For the text-containing cell, return its midpoint in [x, y] coordinate format. 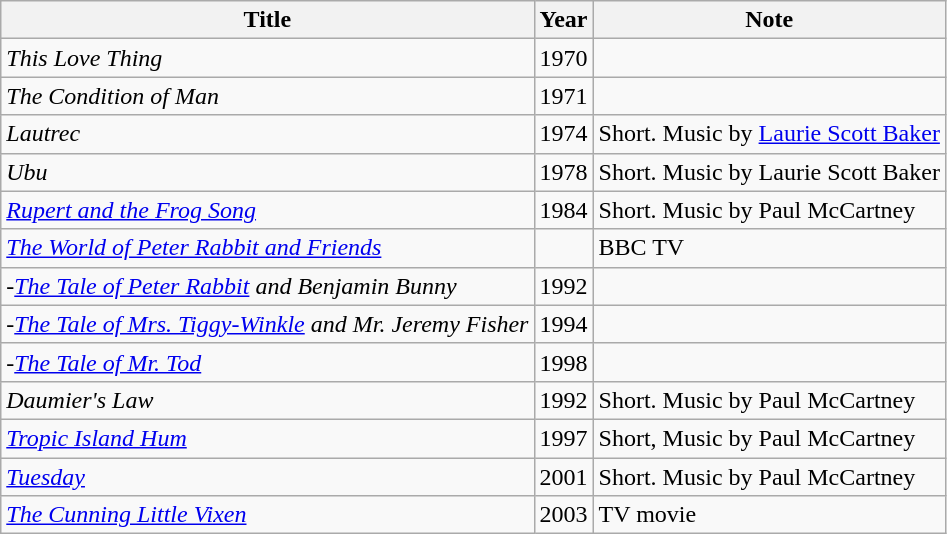
Short, Music by Paul McCartney [769, 438]
1974 [564, 134]
Daumier's Law [268, 400]
The Cunning Little Vixen [268, 515]
-The Tale of Mrs. Tiggy-Winkle and Mr. Jeremy Fisher [268, 324]
Lautrec [268, 134]
1978 [564, 172]
Ubu [268, 172]
Title [268, 20]
1994 [564, 324]
The Condition of Man [268, 96]
TV movie [769, 515]
1998 [564, 362]
1970 [564, 58]
Tuesday [268, 477]
-The Tale of Peter Rabbit and Benjamin Bunny [268, 286]
This Love Thing [268, 58]
1971 [564, 96]
1984 [564, 210]
Year [564, 20]
-The Tale of Mr. Tod [268, 362]
1997 [564, 438]
Tropic Island Hum [268, 438]
2003 [564, 515]
The World of Peter Rabbit and Friends [268, 248]
2001 [564, 477]
BBC TV [769, 248]
Rupert and the Frog Song [268, 210]
Note [769, 20]
